Capture the cell that displays the provided text and extract its [x, y] central coordinate. 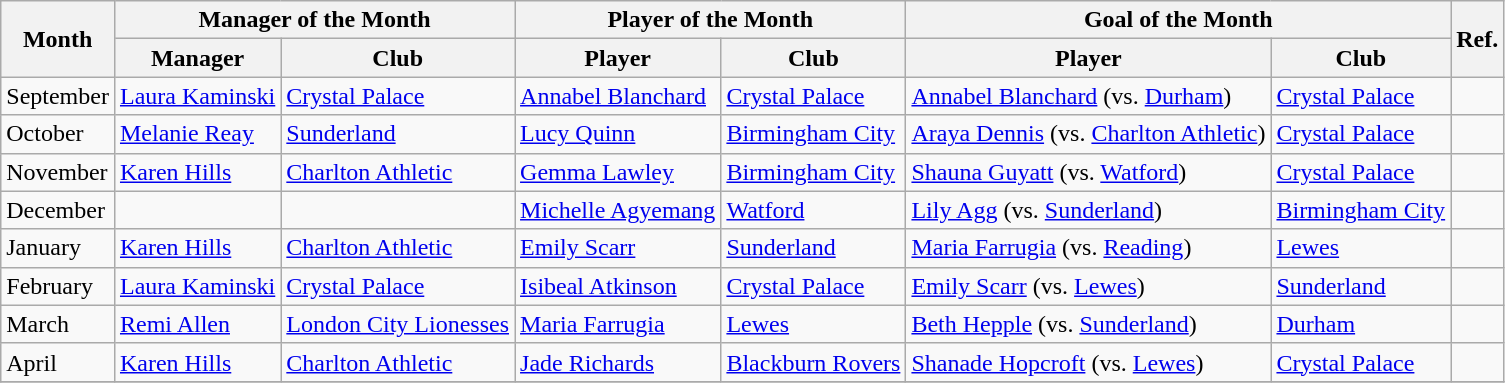
December [58, 210]
Annabel Blanchard [618, 96]
Michelle Agyemang [618, 210]
Maria Farrugia (vs. Reading) [1088, 248]
April [58, 362]
Beth Hepple (vs. Sunderland) [1088, 324]
Watford [814, 210]
Gemma Lawley [618, 172]
Araya Dennis (vs. Charlton Athletic) [1088, 134]
Blackburn Rovers [814, 362]
Lucy Quinn [618, 134]
Melanie Reay [197, 134]
September [58, 96]
Remi Allen [197, 324]
Lily Agg (vs. Sunderland) [1088, 210]
November [58, 172]
October [58, 134]
January [58, 248]
Emily Scarr [618, 248]
March [58, 324]
London City Lionesses [398, 324]
Jade Richards [618, 362]
Month [58, 39]
Shauna Guyatt (vs. Watford) [1088, 172]
Manager of the Month [314, 20]
Manager [197, 58]
Shanade Hopcroft (vs. Lewes) [1088, 362]
Annabel Blanchard (vs. Durham) [1088, 96]
Maria Farrugia [618, 324]
Ref. [1478, 39]
Isibeal Atkinson [618, 286]
Player of the Month [710, 20]
Durham [1361, 324]
Emily Scarr (vs. Lewes) [1088, 286]
Goal of the Month [1178, 20]
February [58, 286]
